Scan for the cell matching the given text and deliver its (x, y) coordinate at center. 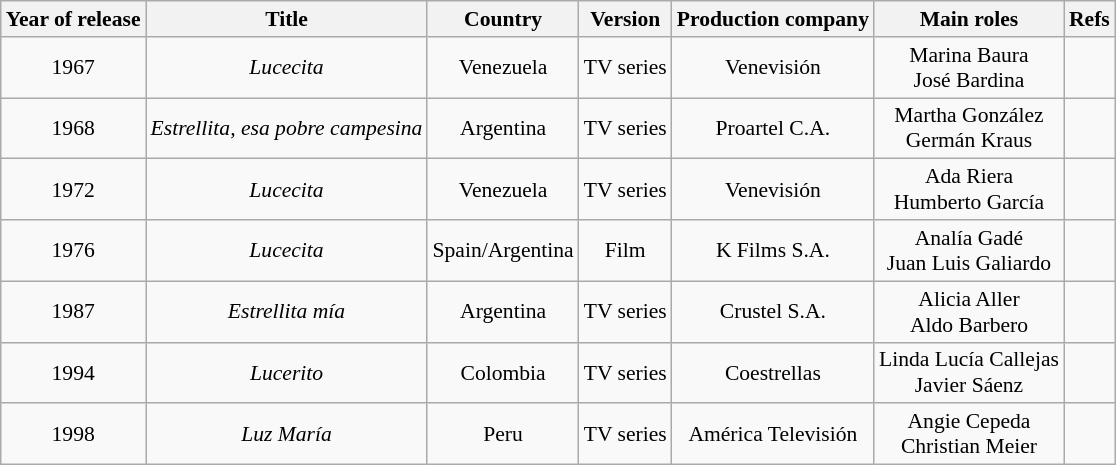
Spain/Argentina (502, 250)
Linda Lucía CallejasJavier Sáenz (969, 372)
Main roles (969, 19)
1976 (74, 250)
Version (626, 19)
Ada RieraHumberto García (969, 190)
Proartel C.A. (773, 128)
1968 (74, 128)
Colombia (502, 372)
América Televisión (773, 434)
Crustel S.A. (773, 312)
Angie CepedaChristian Meier (969, 434)
1987 (74, 312)
Lucerito (287, 372)
Year of release (74, 19)
Martha GonzálezGermán Kraus (969, 128)
Country (502, 19)
Coestrellas (773, 372)
1998 (74, 434)
Alicia AllerAldo Barbero (969, 312)
1972 (74, 190)
Luz María (287, 434)
K Films S.A. (773, 250)
Production company (773, 19)
Estrellita, esa pobre campesina (287, 128)
Film (626, 250)
Title (287, 19)
Estrellita mía (287, 312)
Marina BauraJosé Bardina (969, 68)
Analía GadéJuan Luis Galiardo (969, 250)
Peru (502, 434)
1994 (74, 372)
1967 (74, 68)
Refs (1090, 19)
